Return [x, y] of the center of cell containing provided text 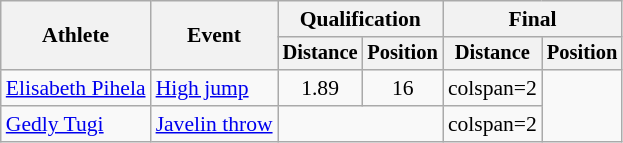
Event [214, 36]
Gedly Tugi [76, 124]
High jump [214, 88]
16 [402, 88]
Final [532, 19]
Elisabeth Pihela [76, 88]
Javelin throw [214, 124]
Qualification [360, 19]
1.89 [320, 88]
Athlete [76, 36]
